Pinpoint the cell where the given text exists, returning its (x, y) midpoint coordinate. 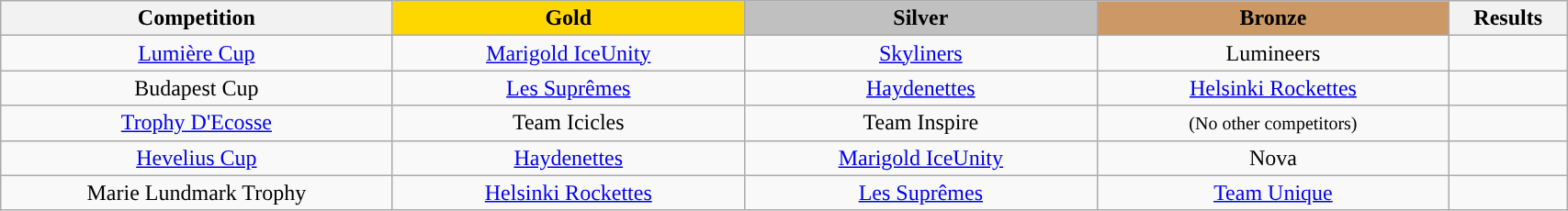
Lumineers (1273, 53)
Budapest Cup (197, 88)
Team Icicles (569, 123)
Skyliners (921, 53)
Trophy D'Ecosse (197, 123)
Hevelius Cup (197, 158)
Bronze (1273, 18)
Results (1508, 18)
Lumière Cup (197, 53)
Competition (197, 18)
Gold (569, 18)
(No other competitors) (1273, 123)
Silver (921, 18)
Marie Lundmark Trophy (197, 193)
Nova (1273, 158)
Team Inspire (921, 123)
Team Unique (1273, 193)
